Scan for the cell matching the given text and deliver its (x, y) coordinate at center. 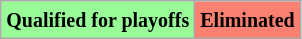
Qualified for playoffs (98, 20)
Eliminated (248, 20)
